Pinpoint the cell where the given text exists, returning its (X, Y) midpoint coordinate. 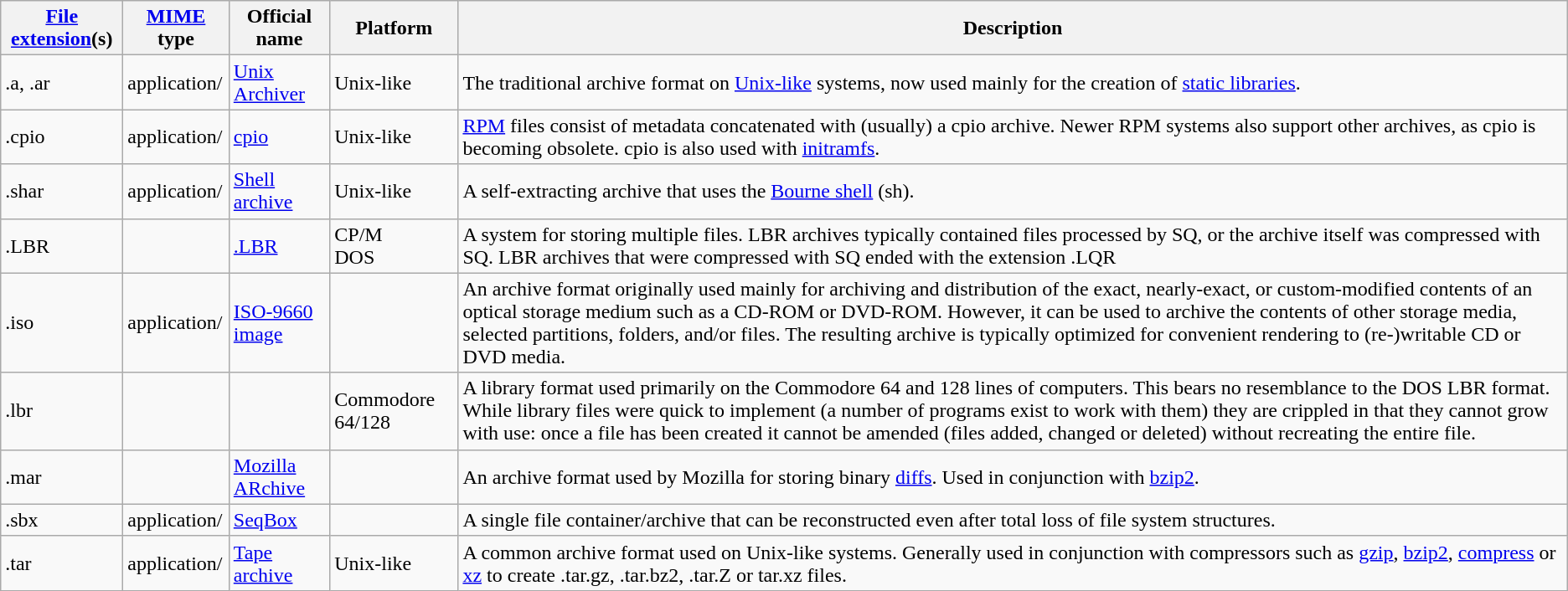
.a, .ar (62, 82)
Description (1013, 28)
Platform (394, 28)
CP/MDOS (394, 246)
.tar (62, 563)
Shell archive (279, 191)
.lbr (62, 411)
.cpio (62, 137)
A single file container/archive that can be reconstructed even after total loss of file system structures. (1013, 520)
The traditional archive format on Unix-like systems, now used mainly for the creation of static libraries. (1013, 82)
.mar (62, 477)
Commodore 64/128 (394, 411)
Tape archive (279, 563)
Official name (279, 28)
SeqBox (279, 520)
ISO-9660 image (279, 323)
Unix Archiver (279, 82)
An archive format used by Mozilla for storing binary diffs. Used in conjunction with bzip2. (1013, 477)
cpio (279, 137)
.shar (62, 191)
A self-extracting archive that uses the Bourne shell (sh). (1013, 191)
File extension(s) (62, 28)
Mozilla ARchive (279, 477)
MIME type (176, 28)
.sbx (62, 520)
.iso (62, 323)
